Scan for the cell matching the given text and deliver its (x, y) coordinate at center. 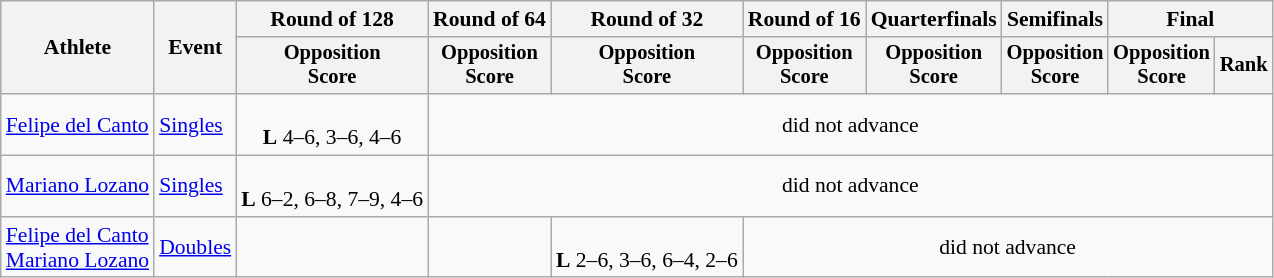
Round of 16 (804, 19)
Doubles (195, 248)
Quarterfinals (934, 19)
Felipe del Canto (78, 124)
L 2–6, 3–6, 6–4, 2–6 (647, 248)
L 6–2, 6–8, 7–9, 4–6 (332, 186)
Athlete (78, 48)
L 4–6, 3–6, 4–6 (332, 124)
Round of 64 (490, 19)
Felipe del Canto Mariano Lozano (78, 248)
Round of 32 (647, 19)
Final (1190, 19)
Rank (1244, 66)
Event (195, 48)
Round of 128 (332, 19)
Semifinals (1056, 19)
Mariano Lozano (78, 186)
